Identify which cell holds the provided text, then report its (x, y) central coordinate. 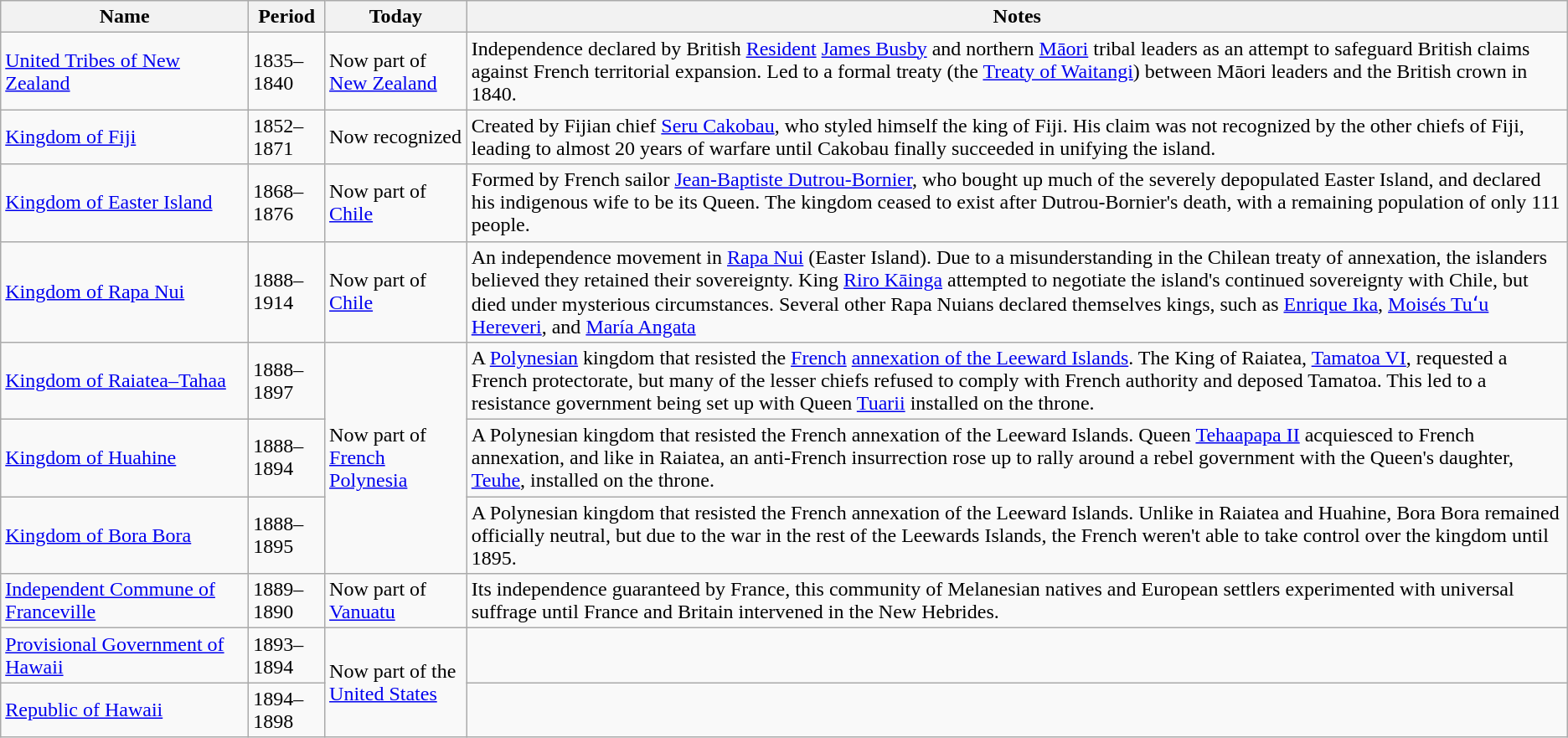
Kingdom of Rapa Nui (125, 292)
Kingdom of Bora Bora (125, 535)
United Tribes of New Zealand (125, 71)
Provisional Government of Hawaii (125, 655)
Period (286, 17)
1888–1895 (286, 535)
Today (396, 17)
1888–1914 (286, 292)
Kingdom of Easter Island (125, 203)
Now part of the United States (396, 683)
1888–1894 (286, 458)
Kingdom of Huahine (125, 458)
Independent Commune of Franceville (125, 601)
Kingdom of Raiatea–Tahaa (125, 381)
Name (125, 17)
Kingdom of Fiji (125, 137)
1852–1871 (286, 137)
Now recognized (396, 137)
1868–1876 (286, 203)
1888–1897 (286, 381)
Now part of New Zealand (396, 71)
1893–1894 (286, 655)
Now part of Vanuatu (396, 601)
Notes (1017, 17)
1889–1890 (286, 601)
1894–1898 (286, 710)
1835–1840 (286, 71)
Now part of French Polynesia (396, 458)
Republic of Hawaii (125, 710)
